From the cell containing the given text, extract its center point as (x, y) coordinate. 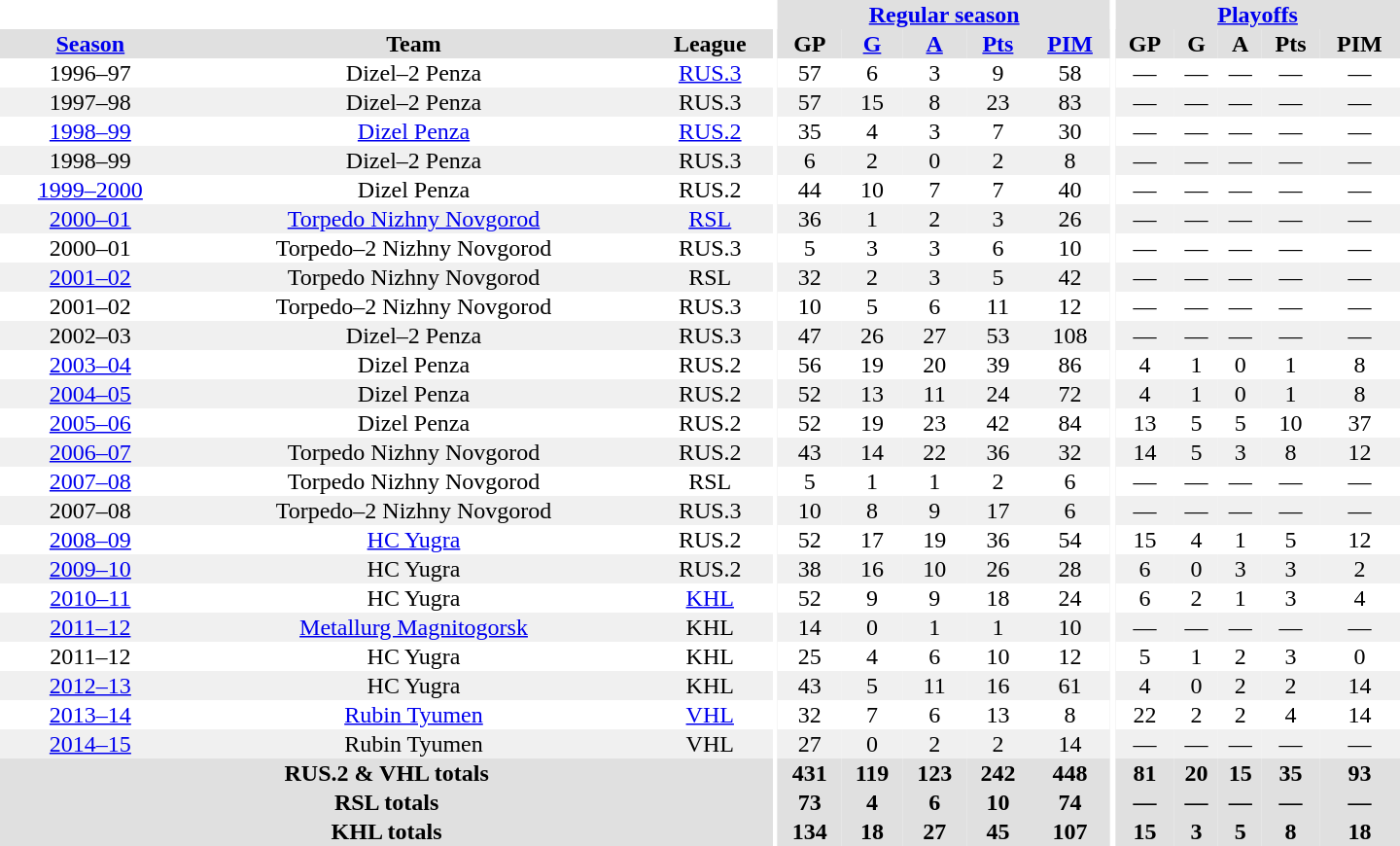
448 (1069, 773)
2002–03 (90, 335)
431 (809, 773)
39 (997, 365)
56 (809, 365)
Season (90, 44)
44 (809, 190)
81 (1145, 773)
123 (935, 773)
1996–97 (90, 73)
93 (1359, 773)
2014–15 (90, 744)
54 (1069, 540)
37 (1359, 423)
53 (997, 335)
2008–09 (90, 540)
Metallurg Magnitogorsk (414, 627)
Regular season (944, 15)
25 (809, 656)
86 (1069, 365)
2006–07 (90, 452)
61 (1069, 686)
134 (809, 831)
28 (1069, 569)
2009–10 (90, 569)
119 (871, 773)
Team (414, 44)
2004–05 (90, 394)
RUS.2 & VHL totals (387, 773)
2013–14 (90, 715)
73 (809, 802)
72 (1069, 394)
83 (1069, 102)
2005–06 (90, 423)
Playoffs (1258, 15)
1997–98 (90, 102)
108 (1069, 335)
38 (809, 569)
League (710, 44)
45 (997, 831)
107 (1069, 831)
2003–04 (90, 365)
2010–11 (90, 598)
74 (1069, 802)
2012–13 (90, 686)
242 (997, 773)
47 (809, 335)
84 (1069, 423)
KHL totals (387, 831)
58 (1069, 73)
30 (1069, 131)
1999–2000 (90, 190)
40 (1069, 190)
RSL totals (387, 802)
